Extract the (X, Y) coordinate from the center of the cell holding the provided text.  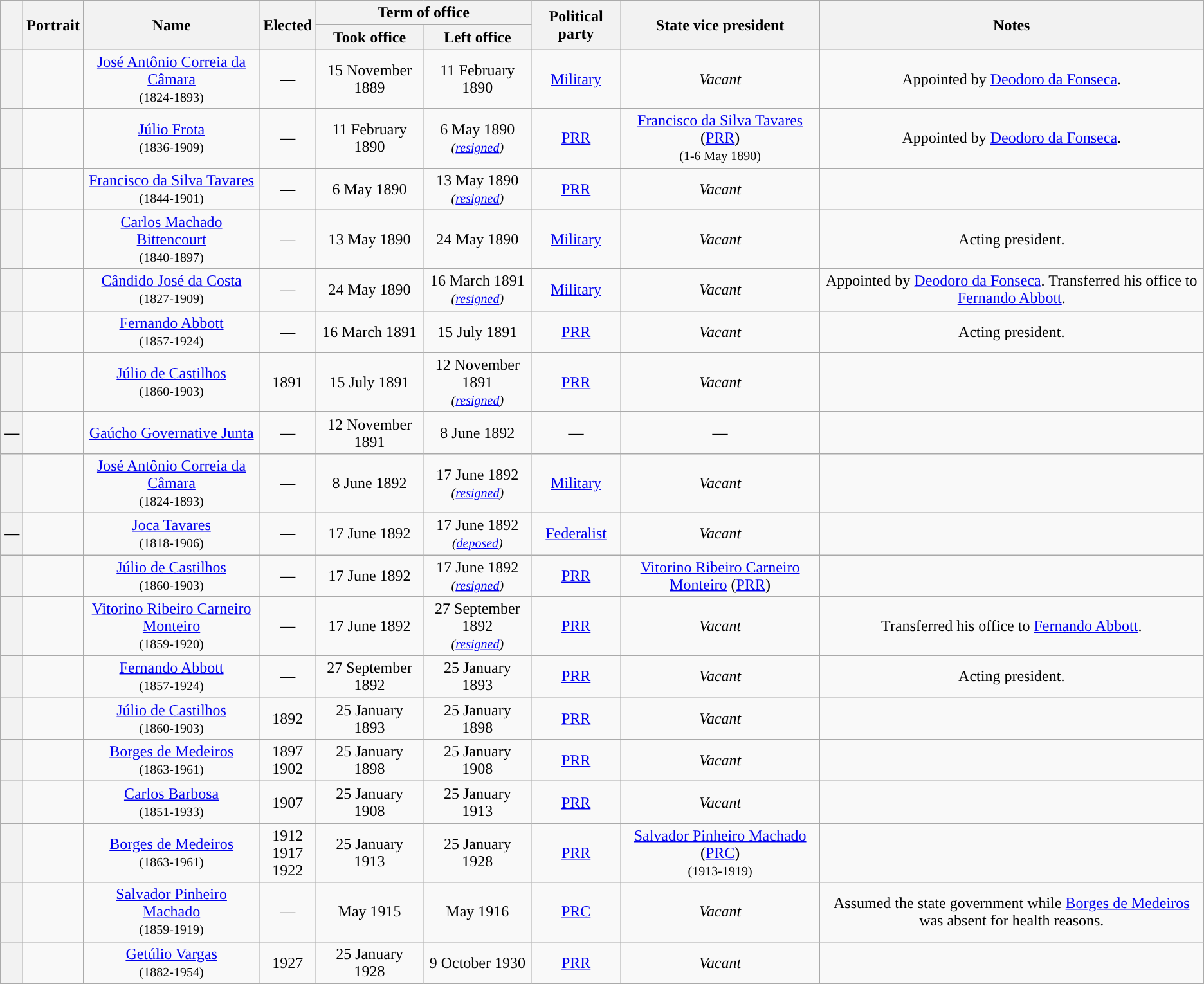
Júlio Frota(1836-1909) (171, 138)
Assumed the state government while Borges de Medeiros was absent for health reasons. (1011, 912)
17 June 1892(deposed) (477, 534)
Left office (477, 37)
Portrait (53, 25)
May 1916 (477, 912)
1907 (288, 803)
6 May 1890 (370, 189)
Gaúcho Governative Junta (171, 432)
27 September 1892 (370, 677)
Term of office (423, 13)
Cândido José da Costa(1827-1909) (171, 289)
Carlos Machado Bittencourt(1840-1897) (171, 239)
Took office (370, 37)
16 March 1891 (370, 332)
Getúlio Vargas(1882-1954) (171, 962)
Vitorino Ribeiro Carneiro Monteiro (PRR) (720, 575)
Francisco da Silva Tavares (PRR)(1-6 May 1890) (720, 138)
13 May 1890 (370, 239)
16 March 1891(resigned) (477, 289)
191219171922 (288, 853)
12 November 1891(resigned) (477, 382)
Federalist (576, 534)
Francisco da Silva Tavares(1844-1901) (171, 189)
Salvador Pinheiro Machado (PRC)(1913-1919) (720, 853)
Notes (1011, 25)
Name (171, 25)
15 November 1889 (370, 79)
6 May 1890(resigned) (477, 138)
Political party (576, 25)
Transferred his office to Fernando Abbott. (1011, 626)
Joca Tavares(1818-1906) (171, 534)
Vitorino Ribeiro Carneiro Monteiro(1859-1920) (171, 626)
9 October 1930 (477, 962)
PRC (576, 912)
18971902 (288, 760)
Carlos Barbosa(1851-1933) (171, 803)
Appointed by Deodoro da Fonseca. Transferred his office to Fernando Abbott. (1011, 289)
27 September 1892(resigned) (477, 626)
Elected (288, 25)
Salvador Pinheiro Machado(1859-1919) (171, 912)
May 1915 (370, 912)
1927 (288, 962)
State vice president (720, 25)
13 May 1890(resigned) (477, 189)
12 November 1891 (370, 432)
1891 (288, 382)
1892 (288, 719)
